Output the (X, Y) coordinate of the center of the cell containing the given text.  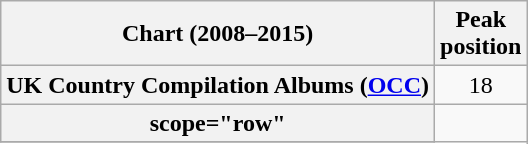
scope="row" (218, 123)
Chart (2008–2015) (218, 34)
UK Country Compilation Albums (OCC) (218, 85)
18 (481, 85)
Peakposition (481, 34)
